Return [X, Y] of the center of cell containing provided text 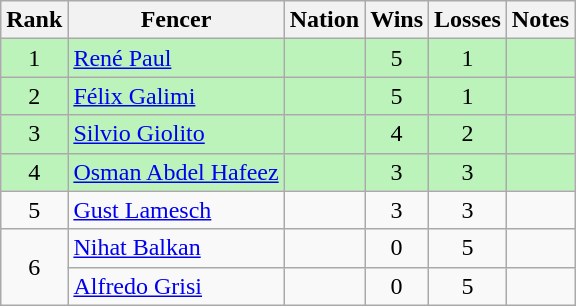
Rank [34, 20]
Fencer [176, 20]
Losses [468, 20]
Nihat Balkan [176, 248]
Silvio Giolito [176, 134]
Alfredo Grisi [176, 286]
Wins [397, 20]
Nation [324, 20]
Gust Lamesch [176, 210]
Osman Abdel Hafeez [176, 172]
René Paul [176, 58]
6 [34, 267]
Notes [540, 20]
Félix Galimi [176, 96]
